Locate the cell with the specified text and output its (x, y) center coordinate. 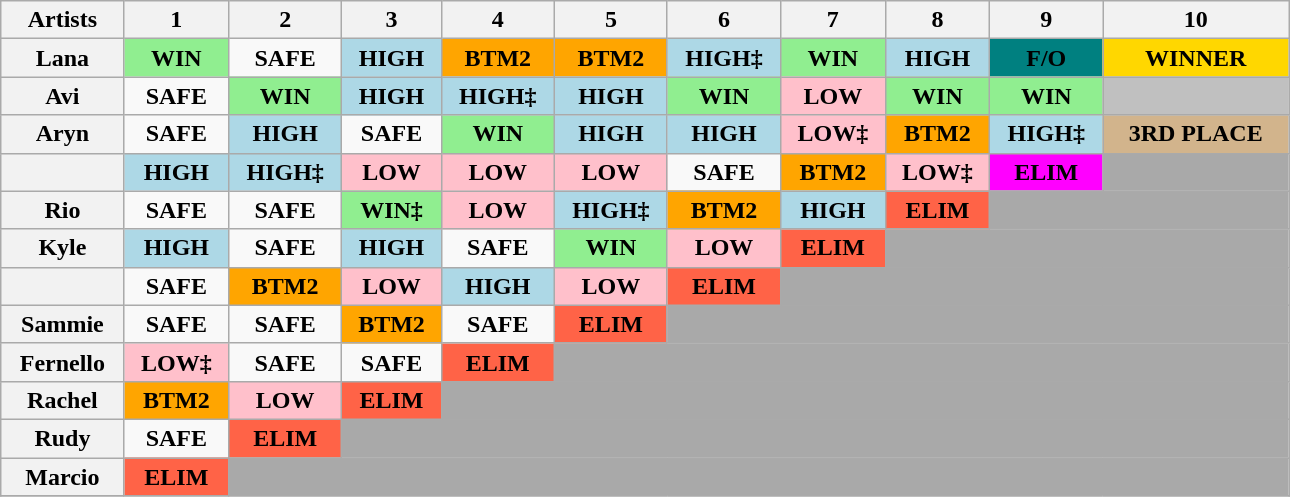
2 (286, 20)
Rudy (62, 438)
8 (938, 20)
Rachel (62, 400)
3 (392, 20)
WIN‡ (392, 210)
9 (1046, 20)
Avi (62, 96)
Lana (62, 58)
F/O (1046, 58)
Fernello (62, 362)
1 (176, 20)
Aryn (62, 134)
3RD PLACE (1196, 134)
5 (610, 20)
7 (834, 20)
Marcio (62, 477)
10 (1196, 20)
Rio (62, 210)
6 (724, 20)
Kyle (62, 248)
Sammie (62, 324)
Artists (62, 20)
WINNER (1196, 58)
4 (498, 20)
